Locate the cell with the specified text and output its (X, Y) center coordinate. 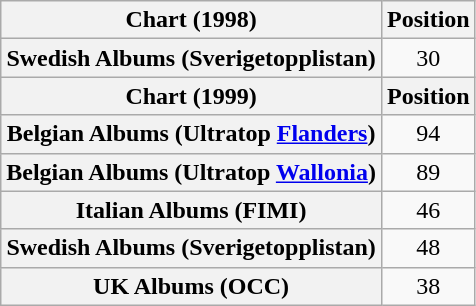
48 (428, 248)
Chart (1999) (192, 96)
94 (428, 134)
Belgian Albums (Ultratop Flanders) (192, 134)
38 (428, 286)
30 (428, 58)
UK Albums (OCC) (192, 286)
46 (428, 210)
Italian Albums (FIMI) (192, 210)
Chart (1998) (192, 20)
89 (428, 172)
Belgian Albums (Ultratop Wallonia) (192, 172)
